Search for the cell housing the specified text and yield its [X, Y] center coordinate. 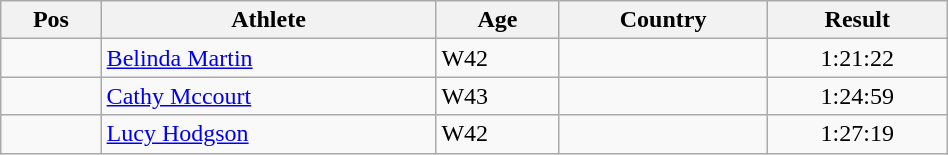
Belinda Martin [268, 58]
1:27:19 [857, 134]
Country [663, 20]
Pos [51, 20]
W43 [498, 96]
Age [498, 20]
Cathy Mccourt [268, 96]
Lucy Hodgson [268, 134]
Athlete [268, 20]
1:24:59 [857, 96]
Result [857, 20]
1:21:22 [857, 58]
